Detect which cell encompasses the target text, then output its [x, y] center coordinate. 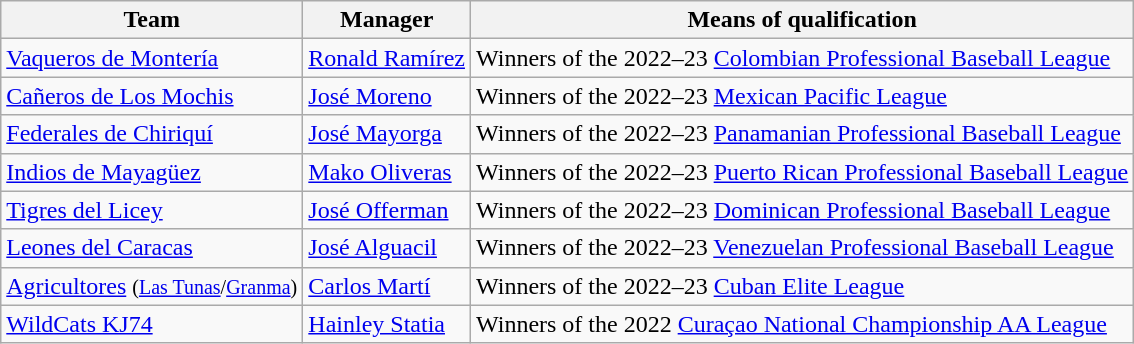
Cañeros de Los Mochis [152, 96]
Carlos Martí [387, 286]
Winners of the 2022–23 Mexican Pacific League [802, 96]
Agricultores (Las Tunas/Granma) [152, 286]
Winners of the 2022–23 Venezuelan Professional Baseball League [802, 248]
José Mayorga [387, 134]
Winners of the 2022 Curaçao National Championship AA League [802, 324]
José Alguacil [387, 248]
Manager [387, 20]
Winners of the 2022–23 Puerto Rican Professional Baseball League [802, 172]
Indios de Mayagüez [152, 172]
Winners of the 2022–23 Cuban Elite League [802, 286]
José Offerman [387, 210]
Ronald Ramírez [387, 58]
WildCats KJ74 [152, 324]
Mako Oliveras [387, 172]
José Moreno [387, 96]
Vaqueros de Montería [152, 58]
Means of qualification [802, 20]
Winners of the 2022–23 Colombian Professional Baseball League [802, 58]
Winners of the 2022–23 Panamanian Professional Baseball League [802, 134]
Leones del Caracas [152, 248]
Hainley Statia [387, 324]
Tigres del Licey [152, 210]
Winners of the 2022–23 Dominican Professional Baseball League [802, 210]
Federales de Chiriquí [152, 134]
Team [152, 20]
